Output the (X, Y) coordinate of the center of the cell containing the given text.  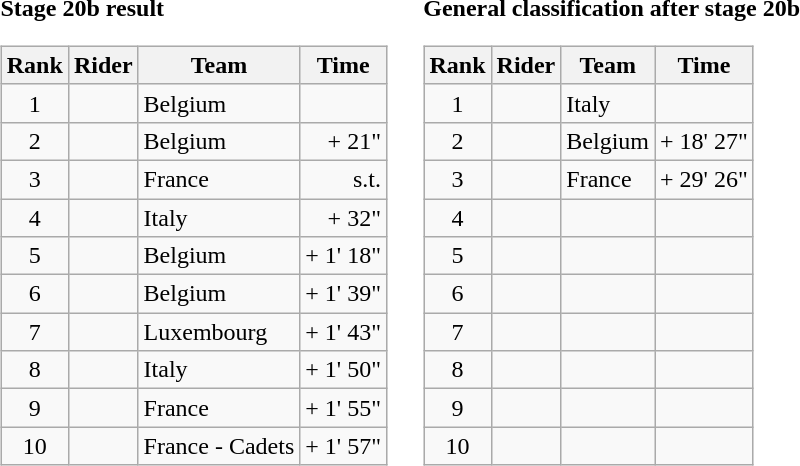
s.t. (344, 179)
Luxembourg (219, 332)
+ 21" (344, 141)
France - Cadets (219, 446)
+ 18' 27" (704, 141)
+ 1' 43" (344, 332)
+ 32" (344, 217)
+ 1' 18" (344, 256)
+ 1' 55" (344, 408)
+ 29' 26" (704, 179)
+ 1' 57" (344, 446)
+ 1' 50" (344, 370)
+ 1' 39" (344, 294)
